Capture the cell that displays the provided text and extract its [X, Y] central coordinate. 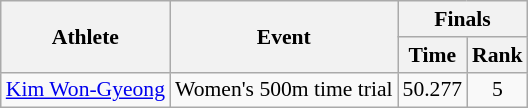
50.277 [432, 90]
Rank [498, 55]
5 [498, 90]
Women's 500m time trial [284, 90]
Finals [463, 19]
Event [284, 36]
Athlete [86, 36]
Kim Won-Gyeong [86, 90]
Time [432, 55]
